Find where the given text appears and provide that cell's center as [x, y] coordinate. 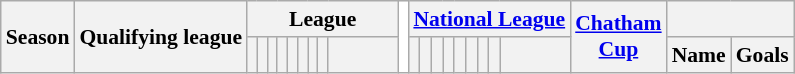
Season [38, 36]
Goals [762, 55]
Qualifying league [160, 36]
Name [699, 55]
ChathamCup [618, 36]
National League [489, 19]
League [322, 19]
